Return [X, Y] of the center of cell containing provided text 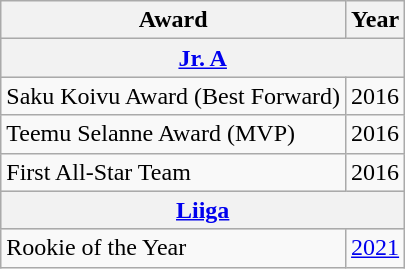
Saku Koivu Award (Best Forward) [174, 96]
Award [174, 20]
Rookie of the Year [174, 248]
Liiga [203, 210]
2021 [376, 248]
First All-Star Team [174, 172]
Year [376, 20]
Jr. A [203, 58]
Teemu Selanne Award (MVP) [174, 134]
